Locate the cell with the specified text and output its (X, Y) center coordinate. 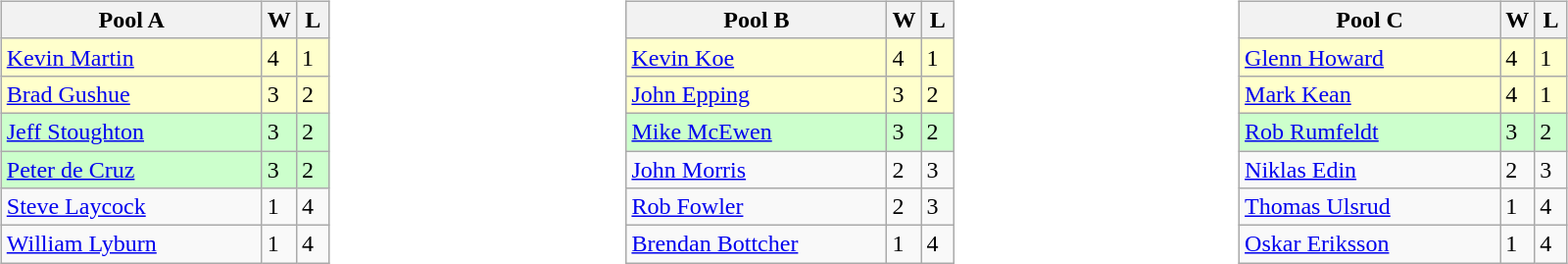
William Lyburn (131, 244)
Rob Fowler (757, 207)
Glenn Howard (1370, 57)
Steve Laycock (131, 207)
Oskar Eriksson (1370, 244)
Mike McEwen (757, 132)
John Epping (757, 94)
Brendan Bottcher (757, 244)
Thomas Ulsrud (1370, 207)
Rob Rumfeldt (1370, 132)
Jeff Stoughton (131, 132)
Kevin Martin (131, 57)
Pool C (1370, 20)
Niklas Edin (1370, 170)
John Morris (757, 170)
Mark Kean (1370, 94)
Pool B (757, 20)
Brad Gushue (131, 94)
Peter de Cruz (131, 170)
Kevin Koe (757, 57)
Pool A (131, 20)
